Scan for the cell matching the given text and deliver its (X, Y) coordinate at center. 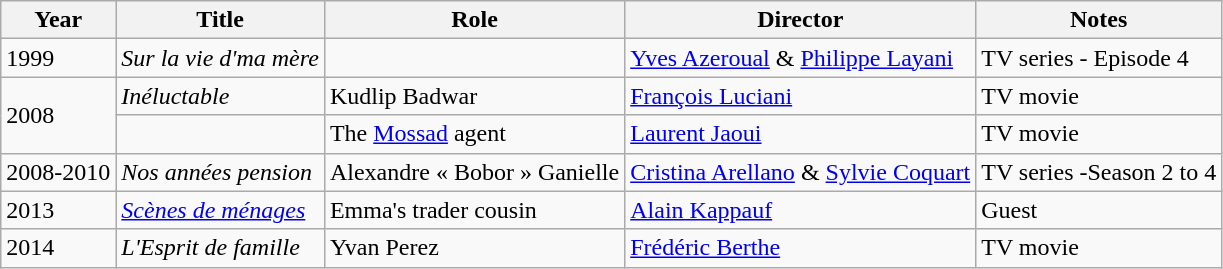
Guest (1099, 210)
Alain Kappauf (800, 210)
Scènes de ménages (220, 210)
Alexandre « Bobor » Ganielle (474, 172)
Emma's trader cousin (474, 210)
Nos années pension (220, 172)
Notes (1099, 20)
Frédéric Berthe (800, 248)
2008-2010 (58, 172)
The Mossad agent (474, 134)
1999 (58, 58)
François Luciani (800, 96)
Director (800, 20)
2014 (58, 248)
TV series - Episode 4 (1099, 58)
Inéluctable (220, 96)
Year (58, 20)
L'Esprit de famille (220, 248)
2008 (58, 115)
Cristina Arellano & Sylvie Coquart (800, 172)
Laurent Jaoui (800, 134)
Role (474, 20)
Yvan Perez (474, 248)
Yves Azeroual & Philippe Layani (800, 58)
2013 (58, 210)
Sur la vie d'ma mère (220, 58)
Title (220, 20)
TV series -Season 2 to 4 (1099, 172)
Kudlip Badwar (474, 96)
